Return the [x, y] coordinate for the center point of the cell that contains the specified text.  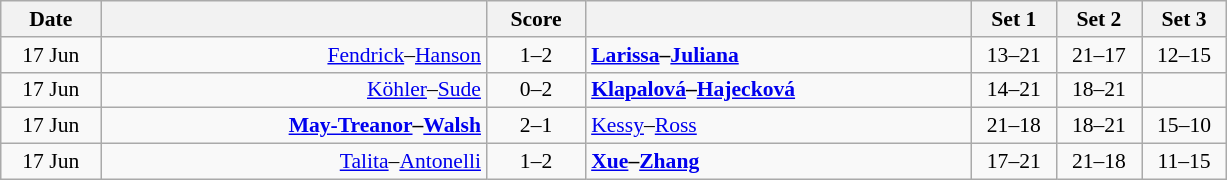
Kessy–Ross [778, 126]
2–1 [536, 126]
12–15 [1184, 55]
Klapalová–Hajecková [778, 90]
Fendrick–Hanson [294, 55]
Set 3 [1184, 19]
Set 1 [1014, 19]
Talita–Antonelli [294, 162]
13–21 [1014, 55]
17–21 [1014, 162]
Set 2 [1098, 19]
0–2 [536, 90]
15–10 [1184, 126]
11–15 [1184, 162]
Score [536, 19]
14–21 [1014, 90]
Larissa–Juliana [778, 55]
Köhler–Sude [294, 90]
May-Treanor–Walsh [294, 126]
Date [51, 19]
21–17 [1098, 55]
Xue–Zhang [778, 162]
